Identify which cell holds the provided text, then report its (X, Y) central coordinate. 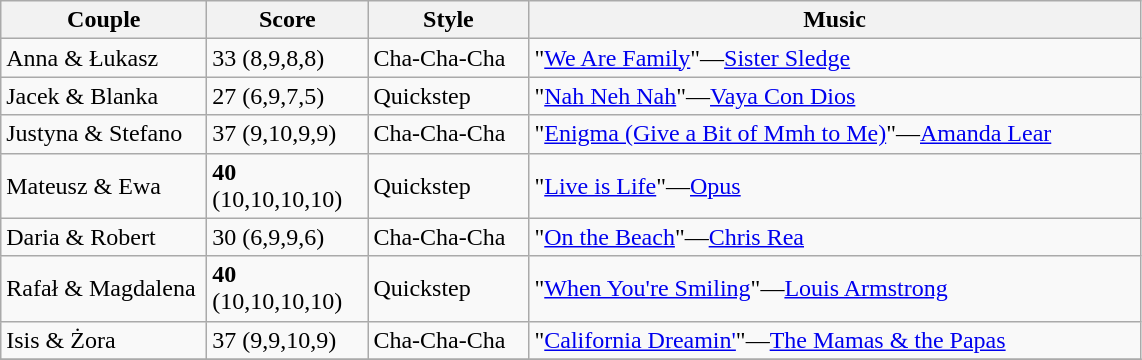
Music (834, 20)
"When You're Smiling"—Louis Armstrong (834, 288)
Score (288, 20)
Jacek & Blanka (104, 96)
30 (6,9,9,6) (288, 237)
"Live is Life"—Opus (834, 186)
33 (8,9,8,8) (288, 58)
"On the Beach"—Chris Rea (834, 237)
Justyna & Stefano (104, 134)
37 (9,9,10,9) (288, 340)
"California Dreamin'"—The Mamas & the Papas (834, 340)
Isis & Żora (104, 340)
"Nah Neh Nah"—Vaya Con Dios (834, 96)
Mateusz & Ewa (104, 186)
Rafał & Magdalena (104, 288)
37 (9,10,9,9) (288, 134)
27 (6,9,7,5) (288, 96)
"Enigma (Give a Bit of Mmh to Me)"—Amanda Lear (834, 134)
Daria & Robert (104, 237)
Couple (104, 20)
Style (448, 20)
Anna & Łukasz (104, 58)
"We Are Family"—Sister Sledge (834, 58)
